Pinpoint the cell where the given text exists, returning its [X, Y] midpoint coordinate. 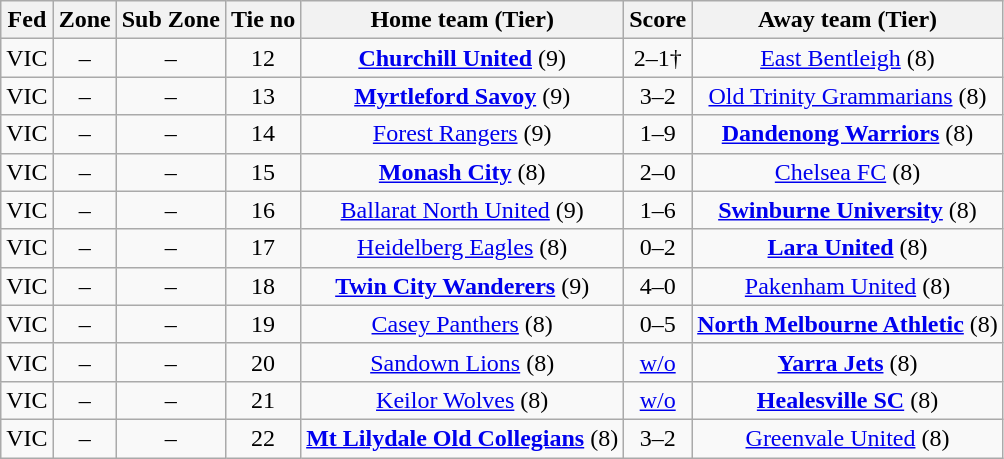
Away team (Tier) [848, 20]
Churchill United (9) [462, 58]
Twin City Wanderers (9) [462, 286]
Heidelberg Eagles (8) [462, 248]
Forest Rangers (9) [462, 134]
Tie no [262, 20]
Casey Panthers (8) [462, 324]
Mt Lilydale Old Collegians (8) [462, 438]
Greenvale United (8) [848, 438]
22 [262, 438]
15 [262, 172]
0–2 [658, 248]
18 [262, 286]
Fed [27, 20]
Monash City (8) [462, 172]
12 [262, 58]
Home team (Tier) [462, 20]
Sandown Lions (8) [462, 362]
Score [658, 20]
13 [262, 96]
Chelsea FC (8) [848, 172]
Swinburne University (8) [848, 210]
Old Trinity Grammarians (8) [848, 96]
16 [262, 210]
19 [262, 324]
1–6 [658, 210]
4–0 [658, 286]
East Bentleigh (8) [848, 58]
Keilor Wolves (8) [462, 400]
Yarra Jets (8) [848, 362]
North Melbourne Athletic (8) [848, 324]
21 [262, 400]
Ballarat North United (9) [462, 210]
Myrtleford Savoy (9) [462, 96]
Zone [84, 20]
20 [262, 362]
Dandenong Warriors (8) [848, 134]
2–0 [658, 172]
Pakenham United (8) [848, 286]
Sub Zone [170, 20]
Lara United (8) [848, 248]
2–1† [658, 58]
14 [262, 134]
Healesville SC (8) [848, 400]
0–5 [658, 324]
1–9 [658, 134]
17 [262, 248]
